Output the (x, y) coordinate of the center of the cell containing the given text.  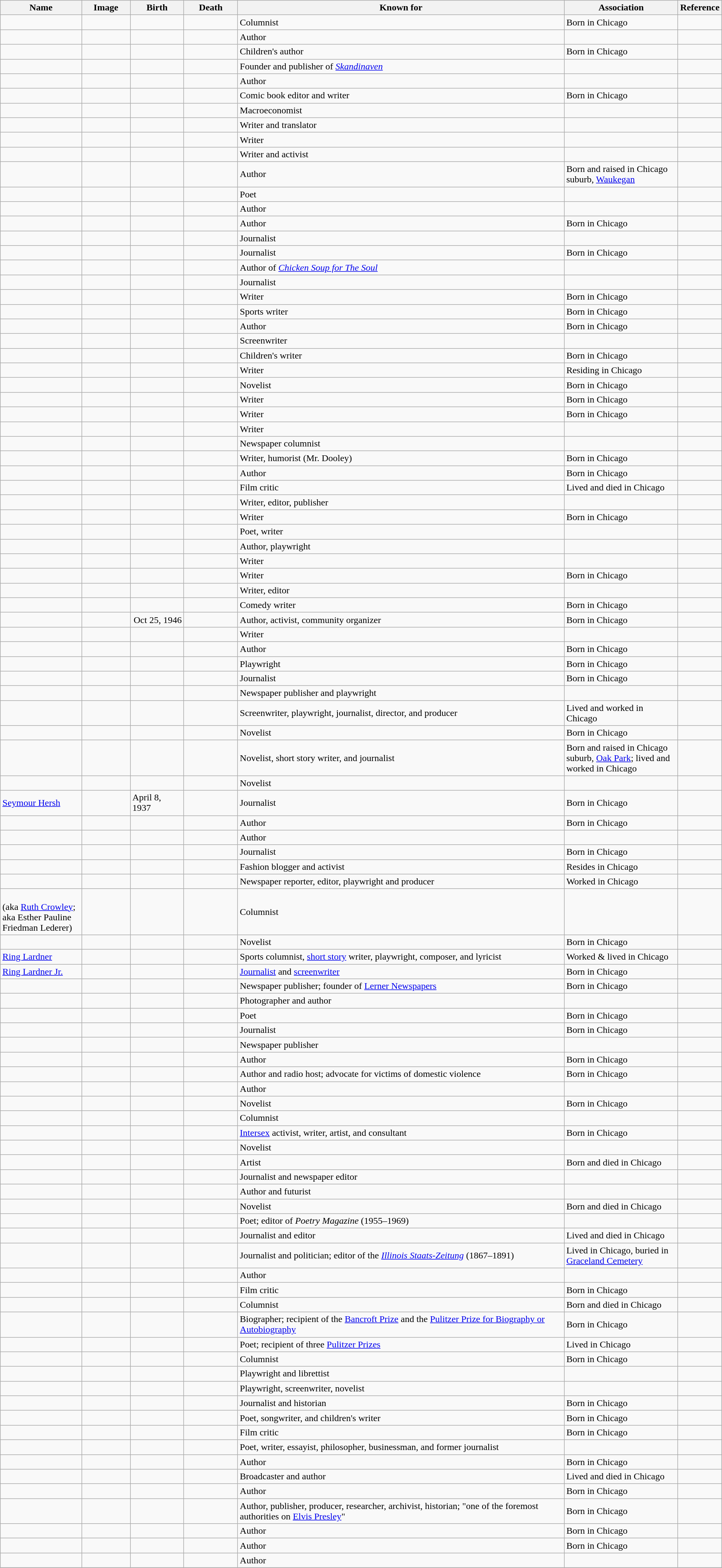
Sports writer (401, 312)
Biographer; recipient of the Bancroft Prize and the Pulitzer Prize for Biography or Autobiography (401, 1325)
Journalist and historian (401, 1403)
Journalist and newspaper editor (401, 1177)
Writer and translator (401, 125)
Newspaper columnist (401, 444)
Screenwriter, playwright, journalist, director, and producer (401, 713)
Ring Lardner (41, 957)
Lived in Chicago, buried in Graceland Cemetery (621, 1255)
Artist (401, 1162)
Association (621, 8)
Worked in Chicago (621, 881)
Born and raised in Chicago suburb, Oak Park; lived and worked in Chicago (621, 758)
Birth (157, 8)
Author, publisher, producer, researcher, archivist, historian; "one of the foremost authorities on Elvis Presley" (401, 1511)
Photographer and author (401, 1001)
Writer and activist (401, 154)
Founder and publisher of Skandinaven (401, 66)
Author, playwright (401, 546)
Journalist and screenwriter (401, 971)
Resides in Chicago (621, 867)
Intersex activist, writer, artist, and consultant (401, 1133)
Poet; recipient of three Pulitzer Prizes (401, 1344)
Children's writer (401, 355)
Comedy writer (401, 605)
Sports columnist, short story writer, playwright, composer, and lyricist (401, 957)
Reference (700, 8)
Writer, humorist (Mr. Dooley) (401, 458)
Oct 25, 1946 (157, 620)
Ring Lardner Jr. (41, 971)
Broadcaster and author (401, 1477)
Playwright, screenwriter, novelist (401, 1388)
Lived in Chicago (621, 1344)
Newspaper publisher and playwright (401, 693)
Death (211, 8)
Author, activist, community organizer (401, 620)
Screenwriter (401, 341)
Known for (401, 8)
Author of Chicken Soup for The Soul (401, 268)
Poet; editor of Poetry Magazine (1955–1969) (401, 1221)
Poet, songwriter, and children's writer (401, 1418)
Playwright and librettist (401, 1374)
Poet, writer (401, 532)
(aka Ruth Crowley; aka Esther Pauline Friedman Lederer) (41, 911)
Residing in Chicago (621, 370)
Worked & lived in Chicago (621, 957)
Journalist and editor (401, 1236)
Writer, editor, publisher (401, 502)
Poet, writer, essayist, philosopher, businessman, and former journalist (401, 1447)
Playwright (401, 664)
Name (41, 8)
Children's author (401, 52)
Writer, editor (401, 590)
Newspaper publisher; founder of Lerner Newspapers (401, 986)
Macroeconomist (401, 110)
Journalist and politician; editor of the Illinois Staats-Zeitung (1867–1891) (401, 1255)
Fashion blogger and activist (401, 867)
Image (106, 8)
Newspaper reporter, editor, playwright and producer (401, 881)
Novelist, short story writer, and journalist (401, 758)
April 8, 1937 (157, 803)
Author and radio host; advocate for victims of domestic violence (401, 1074)
Comic book editor and writer (401, 96)
Author and futurist (401, 1191)
Seymour Hersh (41, 803)
Born and raised in Chicago suburb, Waukegan (621, 174)
Lived and worked in Chicago (621, 713)
Newspaper publisher (401, 1045)
